Search for the cell housing the specified text and yield its (X, Y) center coordinate. 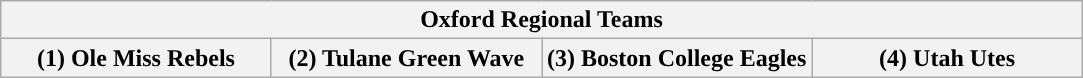
(2) Tulane Green Wave (406, 58)
(3) Boston College Eagles (677, 58)
Oxford Regional Teams (542, 20)
(1) Ole Miss Rebels (136, 58)
(4) Utah Utes (947, 58)
